Search for the cell housing the specified text and yield its [X, Y] center coordinate. 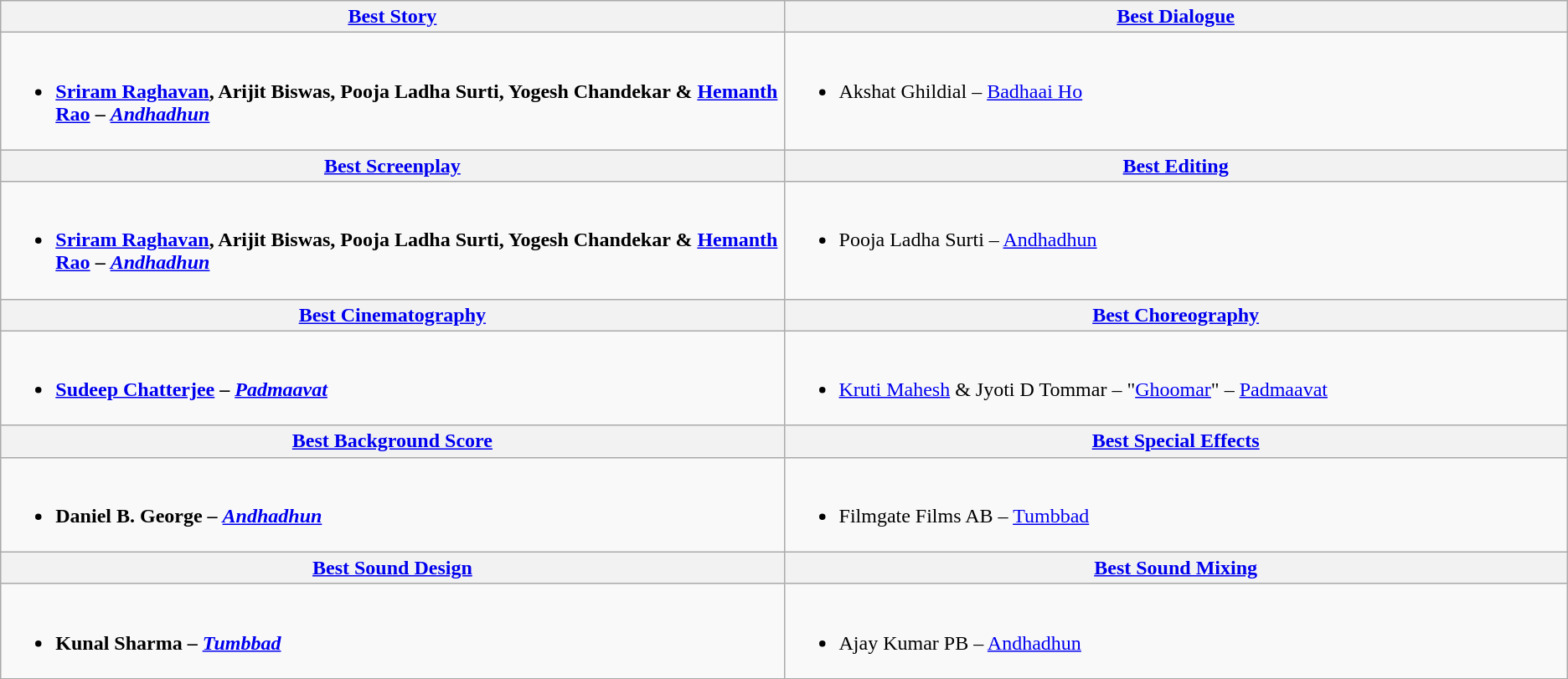
Pooja Ladha Surti – Andhadhun [1176, 240]
Kunal Sharma – Tumbbad [392, 631]
Best Sound Design [392, 568]
Ajay Kumar PB – Andhadhun [1176, 631]
Best Sound Mixing [1176, 568]
Best Choreography [1176, 315]
Best Dialogue [1176, 17]
Filmgate Films AB – Tumbbad [1176, 504]
Best Special Effects [1176, 441]
Akshat Ghildial – Badhaai Ho [1176, 91]
Daniel B. George – Andhadhun [392, 504]
Kruti Mahesh & Jyoti D Tommar – "Ghoomar" – Padmaavat [1176, 378]
Best Background Score [392, 441]
Sudeep Chatterjee – Padmaavat [392, 378]
Best Screenplay [392, 166]
Best Cinematography [392, 315]
Best Story [392, 17]
Best Editing [1176, 166]
